Output the [X, Y] coordinate of the center of the cell containing the given text.  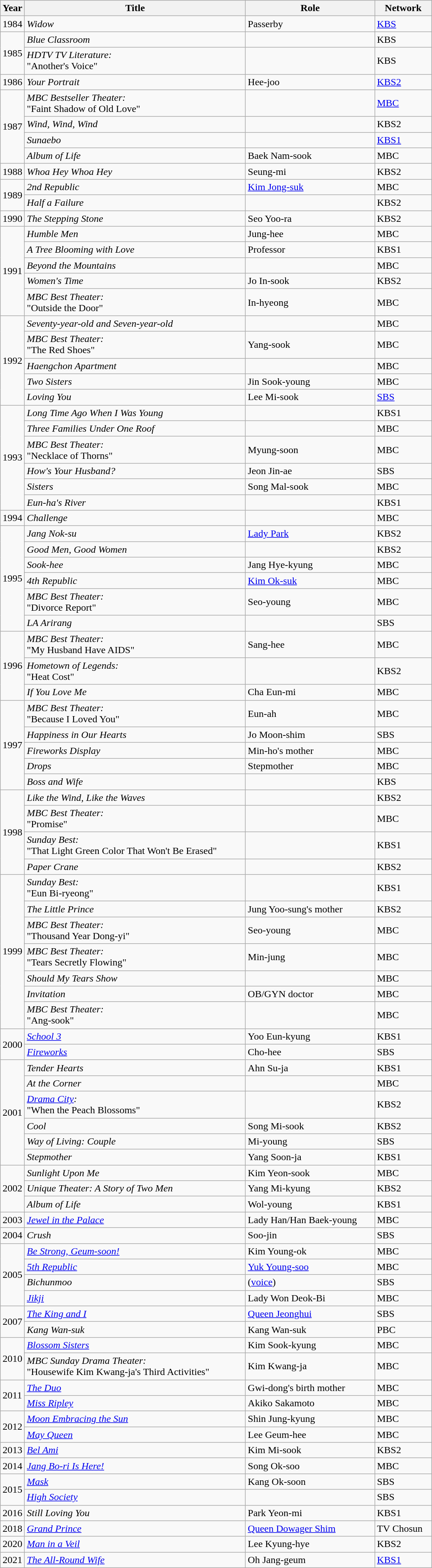
Year [12, 8]
Blue Classroom [135, 40]
Like the Wind, Like the Waves [135, 797]
2004 [12, 1235]
1992 [12, 361]
A Tree Blooming with Love [135, 250]
Moon Embracing the Sun [135, 1419]
Invitation [135, 994]
Unique Theater: A Story of Two Men [135, 1189]
Lady Won Deok-Bi [310, 1298]
Jang Hye-kyung [310, 565]
5th Republic [135, 1267]
Fireworks [135, 1052]
At the Corner [135, 1083]
MBC Best Theater:"Because I Loved You" [135, 714]
Way of Living: Couple [135, 1142]
Yuk Young-soo [310, 1267]
Kim Jong-suk [310, 187]
MBC Best Theater:"Divorce Report" [135, 602]
1996 [12, 665]
Half a Failure [135, 202]
Bichunmoo [135, 1282]
2015 [12, 1489]
Network [403, 8]
Mi-young [310, 1142]
Oh Jang-geum [310, 1560]
If You Love Me [135, 692]
Song Mal-sook [310, 486]
Challenge [135, 518]
Hee-joo [310, 82]
Wind, Wind, Wind [135, 124]
1987 [12, 127]
1985 [12, 53]
Seo Yoo-ra [310, 219]
Soo-jin [310, 1235]
MBC Best Theater:"Necklace of Thorns" [135, 449]
Long Time Ago When I Was Young [135, 413]
MBC Best Theater:"Outside the Door" [135, 302]
Should My Tears Show [135, 978]
Song Ok-soo [310, 1466]
Sang-hee [310, 644]
Kang Ok-soon [310, 1482]
Kim Young-ok [310, 1251]
2007 [12, 1321]
1984 [12, 24]
Akiko Sakamoto [310, 1403]
MBC Best Theater:"Promise" [135, 819]
Lee Kyung-hye [310, 1544]
Sunday Best:"Eun Bi-ryeong" [135, 888]
TV Chosun [403, 1528]
Paper Crane [135, 867]
High Society [135, 1497]
Lee Mi-sook [310, 397]
The Stepping Stone [135, 219]
Eun-ha's River [135, 503]
Shin Jung-kyung [310, 1419]
Jung Yoo-sung's mother [310, 909]
Title [135, 8]
Cho-hee [310, 1052]
(voice) [310, 1282]
Still Loving You [135, 1513]
1991 [12, 271]
Humble Men [135, 234]
2005 [12, 1275]
Ahn Su-ja [310, 1068]
Myung-soon [310, 449]
Jung-hee [310, 234]
1997 [12, 745]
How's Your Husband? [135, 471]
The Duo [135, 1387]
MBC Best Theater:"Thousand Year Dong-yi" [135, 930]
Sunlight Upon Me [135, 1173]
Sook-hee [135, 565]
Grand Prince [135, 1528]
Seung-mi [310, 171]
1988 [12, 171]
MBC Bestseller Theater:"Faint Shadow of Old Love" [135, 103]
Min-ho's mother [310, 750]
Jang Bo-ri Is Here! [135, 1466]
2012 [12, 1427]
MBC Best Theater:"The Red Shoes" [135, 345]
2010 [12, 1358]
Cha Eun-mi [310, 692]
2002 [12, 1189]
Role [310, 8]
Eun-ah [310, 714]
Kim Sook-kyung [310, 1345]
Man in a Veil [135, 1544]
2018 [12, 1528]
OB/GYN doctor [310, 994]
Song Mi-sook [310, 1126]
Cool [135, 1126]
2000 [12, 1044]
In-hyeong [310, 302]
HDTV TV Literature:"Another's Voice" [135, 61]
Good Men, Good Women [135, 549]
Blossom Sisters [135, 1345]
2021 [12, 1560]
Haengchon Apartment [135, 366]
Yoo Eun-kyung [310, 1036]
1990 [12, 219]
Jeon Jin-ae [310, 471]
Yang Soon-ja [310, 1157]
2011 [12, 1395]
2003 [12, 1220]
Happiness in Our Hearts [135, 735]
Jo In-sook [310, 281]
1986 [12, 82]
Whoa Hey Whoa Hey [135, 171]
Loving You [135, 397]
Three Families Under One Roof [135, 428]
1994 [12, 518]
Lady Park [310, 534]
Mask [135, 1482]
Queen Jeonghui [310, 1314]
Tender Hearts [135, 1068]
Jewel in the Palace [135, 1220]
Yang-sook [310, 345]
Hometown of Legends:"Heat Cost" [135, 671]
2013 [12, 1450]
Wol-young [310, 1204]
Seventy-year-old and Seven-year-old [135, 323]
4th Republic [135, 581]
Your Portrait [135, 82]
MBC Best Theater:"Tears Secretly Flowing" [135, 957]
Miss Ripley [135, 1403]
Fireworks Display [135, 750]
Sunaebo [135, 140]
Sunday Best:"That Light Green Color That Won't Be Erased" [135, 845]
Beyond the Mountains [135, 265]
Sisters [135, 486]
Crush [135, 1235]
Two Sisters [135, 382]
Lee Geum-hee [310, 1435]
2014 [12, 1466]
1993 [12, 458]
1995 [12, 579]
Kim Ok-suk [310, 581]
Bel Ami [135, 1450]
Kim Yeon-sook [310, 1173]
Drama City:"When the Peach Blossoms" [135, 1105]
The All-Round Wife [135, 1560]
1999 [12, 952]
School 3 [135, 1036]
Yang Mi-kyung [310, 1189]
MBC Best Theater:"My Husband Have AIDS" [135, 644]
1989 [12, 195]
Jang Nok-su [135, 534]
Women's Time [135, 281]
Lady Han/Han Baek-young [310, 1220]
2020 [12, 1544]
MBC Sunday Drama Theater:"Housewife Kim Kwang-ja's Third Activities" [135, 1366]
2016 [12, 1513]
Jin Sook-young [310, 382]
PBC [403, 1329]
MBC Best Theater:"Ang-sook" [135, 1015]
Drops [135, 766]
May Queen [135, 1435]
Boss and Wife [135, 782]
Kim Kwang-ja [310, 1366]
Widow [135, 24]
Kim Mi-sook [310, 1450]
2001 [12, 1112]
Queen Dowager Shim [310, 1528]
LA Arirang [135, 623]
Min-jung [310, 957]
Passerby [310, 24]
1998 [12, 832]
Baek Nam-sook [310, 156]
The King and I [135, 1314]
Be Strong, Geum-soon! [135, 1251]
Jikji [135, 1298]
Park Yeon-mi [310, 1513]
Professor [310, 250]
The Little Prince [135, 909]
2nd Republic [135, 187]
Gwi-dong's birth mother [310, 1387]
Jo Moon-shim [310, 735]
